Return the (X, Y) coordinate for the center point of the cell that contains the specified text.  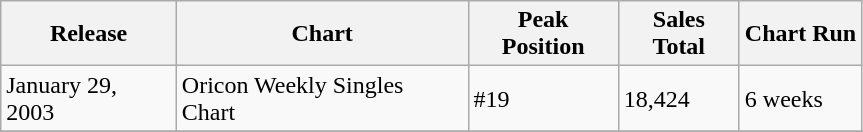
Chart (322, 34)
January 29, 2003 (89, 98)
#19 (543, 98)
Peak Position (543, 34)
Sales Total (678, 34)
18,424 (678, 98)
6 weeks (800, 98)
Oricon Weekly Singles Chart (322, 98)
Chart Run (800, 34)
Release (89, 34)
